Pinpoint the cell where the given text exists, returning its [X, Y] midpoint coordinate. 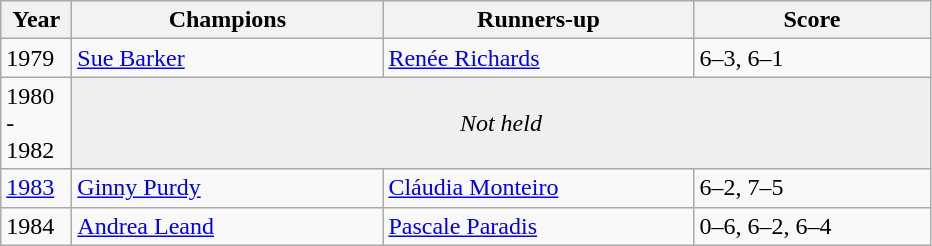
6–2, 7–5 [812, 188]
Sue Barker [228, 58]
1979 [36, 58]
Cláudia Monteiro [538, 188]
Runners-up [538, 20]
Score [812, 20]
1980-1982 [36, 123]
1984 [36, 226]
6–3, 6–1 [812, 58]
Not held [501, 123]
Andrea Leand [228, 226]
Champions [228, 20]
Renée Richards [538, 58]
Year [36, 20]
0–6, 6–2, 6–4 [812, 226]
Pascale Paradis [538, 226]
1983 [36, 188]
Ginny Purdy [228, 188]
